Find where the given text appears and provide that cell's center as (X, Y) coordinate. 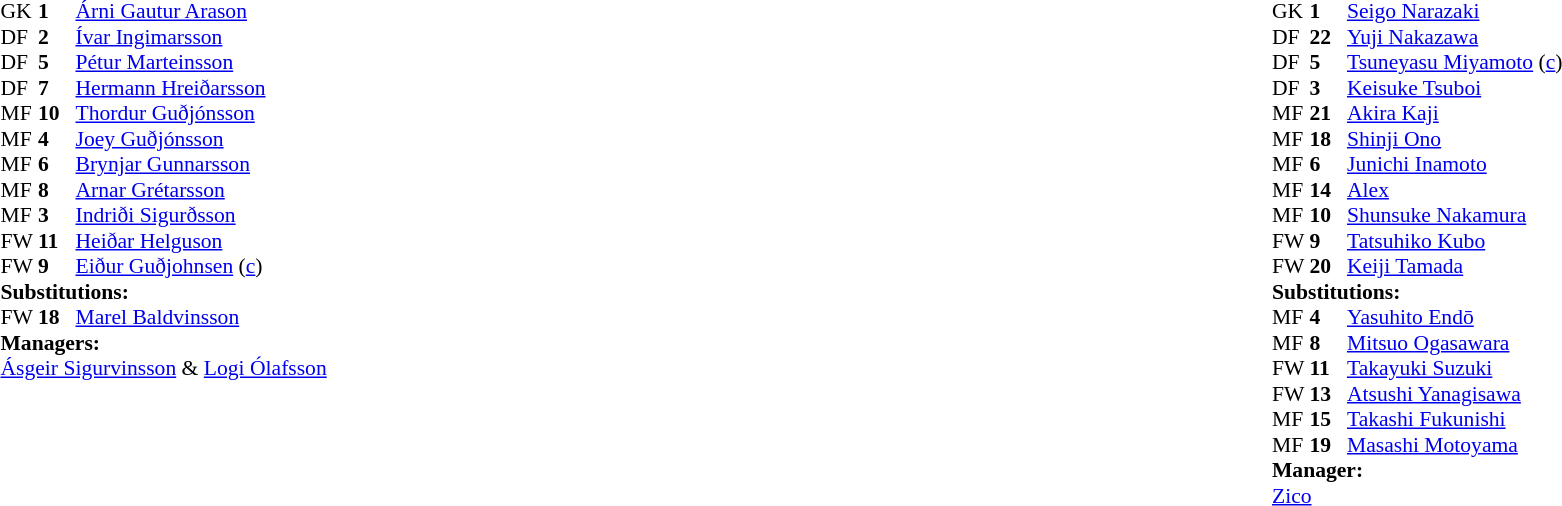
15 (1328, 419)
Indriði Sigurðsson (202, 215)
20 (1328, 267)
Ásgeir Sigurvinsson & Logi Ólafsson (163, 369)
Managers: (163, 343)
2 (57, 37)
Arnar Grétarsson (202, 190)
Brynjar Gunnarsson (202, 165)
Ívar Ingimarsson (202, 37)
7 (57, 88)
Eiður Guðjohnsen (c) (202, 267)
21 (1328, 113)
22 (1328, 37)
19 (1328, 445)
14 (1328, 190)
Pétur Marteinsson (202, 63)
Joey Guðjónsson (202, 139)
Hermann Hreiðarsson (202, 88)
Marel Baldvinsson (202, 317)
13 (1328, 394)
Substitutions: (163, 292)
Heiðar Helguson (202, 241)
Thordur Guðjónsson (202, 113)
